From the cell containing the given text, extract its center point as [x, y] coordinate. 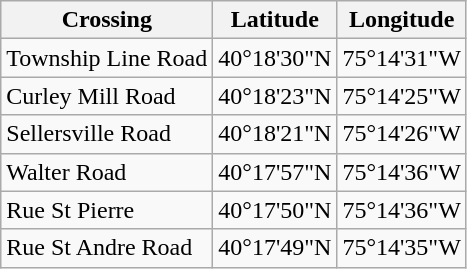
40°17'57"N [275, 172]
40°18'23"N [275, 96]
Sellersville Road [107, 134]
Latitude [275, 20]
Crossing [107, 20]
Walter Road [107, 172]
40°18'21"N [275, 134]
Curley Mill Road [107, 96]
40°18'30"N [275, 58]
40°17'49"N [275, 248]
75°14'25"W [402, 96]
Longitude [402, 20]
75°14'31"W [402, 58]
75°14'35"W [402, 248]
Rue St Pierre [107, 210]
Township Line Road [107, 58]
75°14'26"W [402, 134]
Rue St Andre Road [107, 248]
40°17'50"N [275, 210]
